Return [x, y] of the center of cell containing provided text 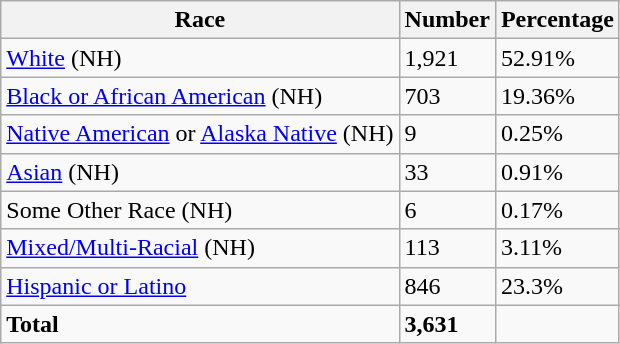
Race [200, 20]
Some Other Race (NH) [200, 210]
0.91% [557, 172]
3,631 [447, 324]
White (NH) [200, 58]
Black or African American (NH) [200, 96]
Hispanic or Latino [200, 286]
0.17% [557, 210]
52.91% [557, 58]
1,921 [447, 58]
Asian (NH) [200, 172]
6 [447, 210]
19.36% [557, 96]
33 [447, 172]
3.11% [557, 248]
9 [447, 134]
113 [447, 248]
703 [447, 96]
23.3% [557, 286]
Mixed/Multi-Racial (NH) [200, 248]
Percentage [557, 20]
Total [200, 324]
Number [447, 20]
Native American or Alaska Native (NH) [200, 134]
0.25% [557, 134]
846 [447, 286]
